Locate the cell with the specified text and output its [X, Y] center coordinate. 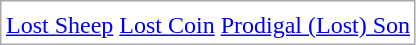
Lost Coin [167, 25]
Prodigal (Lost) Son [315, 25]
Lost Sheep [59, 25]
